Scan for the cell matching the given text and deliver its [x, y] coordinate at center. 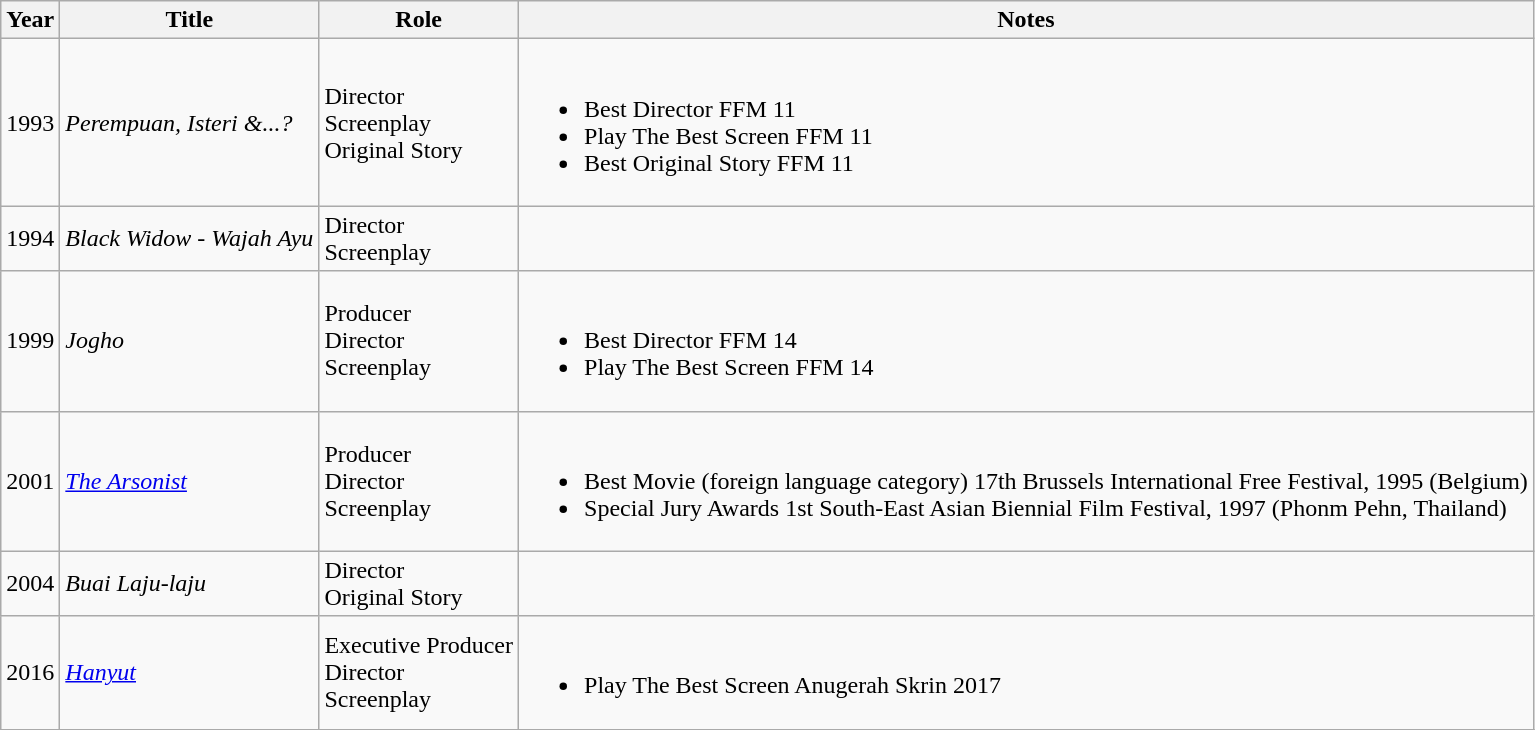
Director Original Story [419, 584]
2016 [30, 672]
Jogho [190, 341]
Buai Laju-laju [190, 584]
Hanyut [190, 672]
Role [419, 20]
The Arsonist [190, 481]
Play The Best Screen Anugerah Skrin 2017 [1026, 672]
Year [30, 20]
Best Director FFM 14Play The Best Screen FFM 14 [1026, 341]
Executive Producer Director Screenplay [419, 672]
Director Screenplay Original Story [419, 122]
Black Widow - Wajah Ayu [190, 238]
Best Director FFM 11Play The Best Screen FFM 11Best Original Story FFM 11 [1026, 122]
Notes [1026, 20]
Director Screenplay [419, 238]
Perempuan, Isteri &...? [190, 122]
2004 [30, 584]
1994 [30, 238]
1999 [30, 341]
Title [190, 20]
2001 [30, 481]
1993 [30, 122]
